Return the [x, y] coordinate for the center point of the cell that contains the specified text.  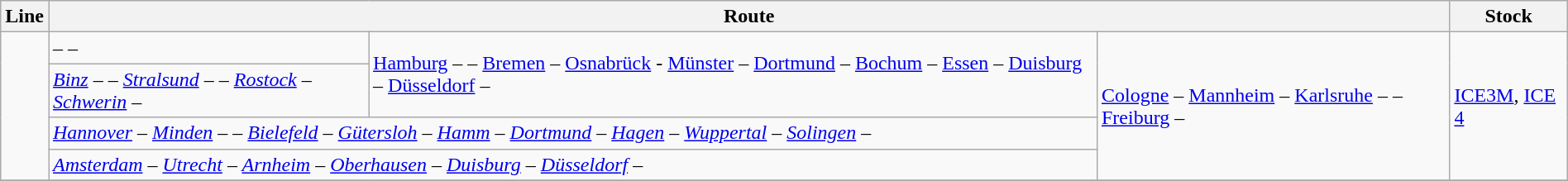
ICE3M, ICE 4 [1508, 106]
Hamburg – – Bremen – Osnabrück - Münster – Dortmund – Bochum – Essen – Duisburg – Düsseldorf – [733, 74]
Binz – – Stralsund – – Rostock – Schwerin – [208, 91]
Amsterdam – Utrecht – Arnheim – Oberhausen – Duisburg – Düsseldorf – [572, 164]
– – [208, 48]
Cologne – Mannheim – Karlsruhe – – Freiburg – [1273, 106]
Route [748, 17]
Hannover – Minden – – Bielefeld – Gütersloh – Hamm – Dortmund – Hagen – Wuppertal – Solingen – [572, 133]
Stock [1508, 17]
Line [25, 17]
